Return (X, Y) of the center of cell containing provided text 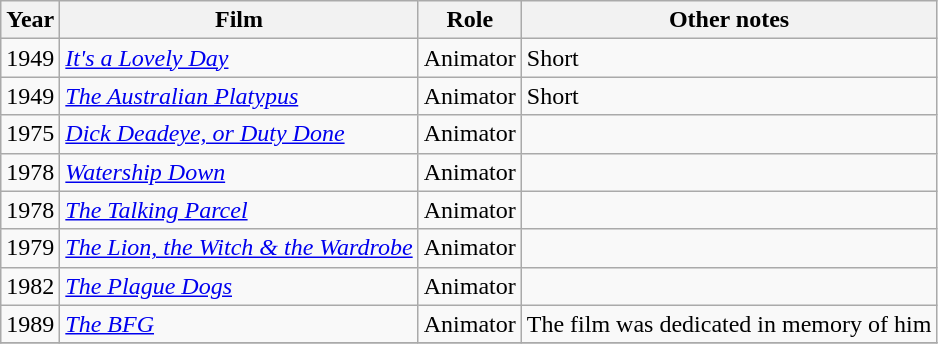
Watership Down (239, 172)
Other notes (729, 20)
Dick Deadeye, or Duty Done (239, 134)
The film was dedicated in memory of him (729, 324)
1982 (30, 286)
The Lion, the Witch & the Wardrobe (239, 248)
Film (239, 20)
It's a Lovely Day (239, 58)
1979 (30, 248)
The Plague Dogs (239, 286)
1975 (30, 134)
The BFG (239, 324)
Role (470, 20)
1989 (30, 324)
Year (30, 20)
The Australian Platypus (239, 96)
The Talking Parcel (239, 210)
